Provide the (x, y) coordinate of the cell's center where the given text is located.  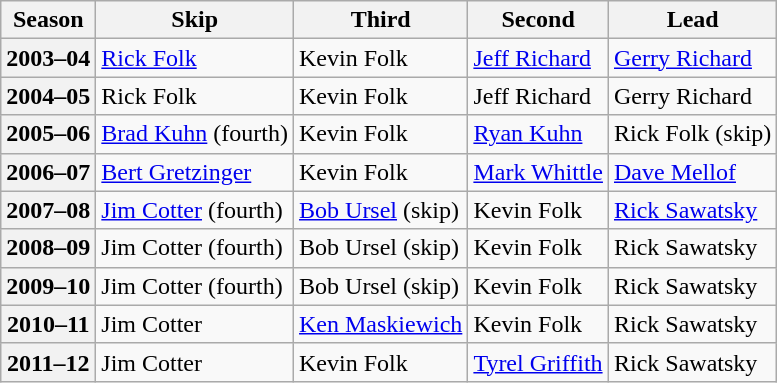
Mark Whittle (538, 172)
Season (48, 20)
Bert Gretzinger (195, 172)
2007–08 (48, 210)
Dave Mellof (692, 172)
2011–12 (48, 362)
2006–07 (48, 172)
Lead (692, 20)
Skip (195, 20)
2003–04 (48, 58)
Rick Folk (skip) (692, 134)
2010–11 (48, 324)
2005–06 (48, 134)
2008–09 (48, 248)
2009–10 (48, 286)
Ryan Kuhn (538, 134)
Tyrel Griffith (538, 362)
2004–05 (48, 96)
Ken Maskiewich (381, 324)
Second (538, 20)
Third (381, 20)
Brad Kuhn (fourth) (195, 134)
